From the cell containing the given text, extract its center point as [x, y] coordinate. 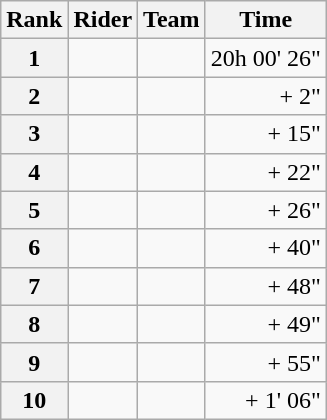
+ 2" [266, 96]
20h 00' 26" [266, 58]
+ 1' 06" [266, 400]
Team [172, 20]
Time [266, 20]
+ 22" [266, 172]
Rider [103, 20]
2 [34, 96]
Rank [34, 20]
+ 26" [266, 210]
9 [34, 362]
10 [34, 400]
3 [34, 134]
4 [34, 172]
+ 49" [266, 324]
6 [34, 248]
+ 40" [266, 248]
+ 55" [266, 362]
5 [34, 210]
+ 48" [266, 286]
8 [34, 324]
1 [34, 58]
+ 15" [266, 134]
7 [34, 286]
